For the text-containing cell, return its midpoint in (x, y) coordinate format. 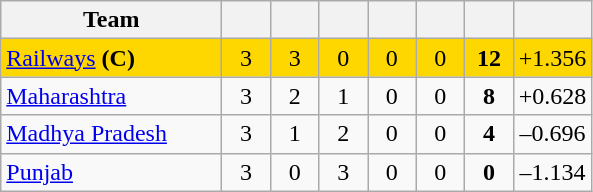
12 (490, 58)
Punjab (112, 172)
4 (490, 134)
Railways (C) (112, 58)
+1.356 (552, 58)
–1.134 (552, 172)
Team (112, 20)
Maharashtra (112, 96)
8 (490, 96)
+0.628 (552, 96)
Madhya Pradesh (112, 134)
–0.696 (552, 134)
